Pinpoint the cell where the given text exists, returning its [x, y] midpoint coordinate. 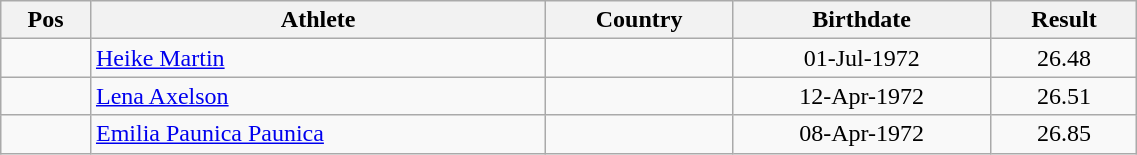
Pos [46, 20]
01-Jul-1972 [862, 58]
26.48 [1064, 58]
Athlete [318, 20]
12-Apr-1972 [862, 96]
Birthdate [862, 20]
26.51 [1064, 96]
Result [1064, 20]
Heike Martin [318, 58]
Lena Axelson [318, 96]
08-Apr-1972 [862, 134]
26.85 [1064, 134]
Emilia Paunica Paunica [318, 134]
Country [639, 20]
